Output the (x, y) coordinate of the center of the cell containing the given text.  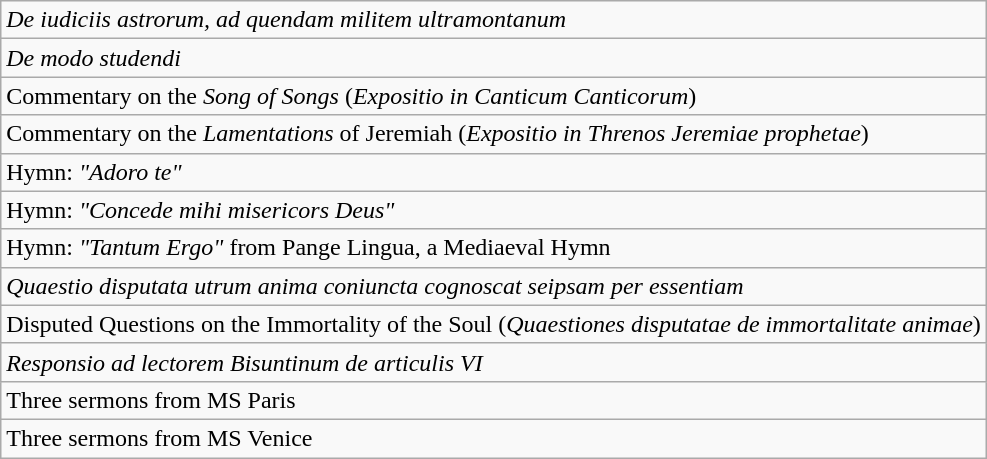
Hymn: "Adoro te" (494, 172)
Responsio ad lectorem Bisuntinum de articulis VI (494, 362)
Three sermons from MS Paris (494, 400)
De iudiciis astrorum, ad quendam militem ultramontanum (494, 20)
De modo studendi (494, 58)
Quaestio disputata utrum anima coniuncta cognoscat seipsam per essentiam (494, 286)
Commentary on the Lamentations of Jeremiah (Expositio in Threnos Jeremiae prophetae) (494, 134)
Commentary on the Song of Songs (Expositio in Canticum Canticorum) (494, 96)
Three sermons from MS Venice (494, 438)
Disputed Questions on the Immortality of the Soul (Quaestiones disputatae de immortalitate animae) (494, 324)
Hymn: "Tantum Ergo" from Pange Lingua, a Mediaeval Hymn (494, 248)
Hymn: "Concede mihi misericors Deus" (494, 210)
